Detect which cell encompasses the target text, then output its [x, y] center coordinate. 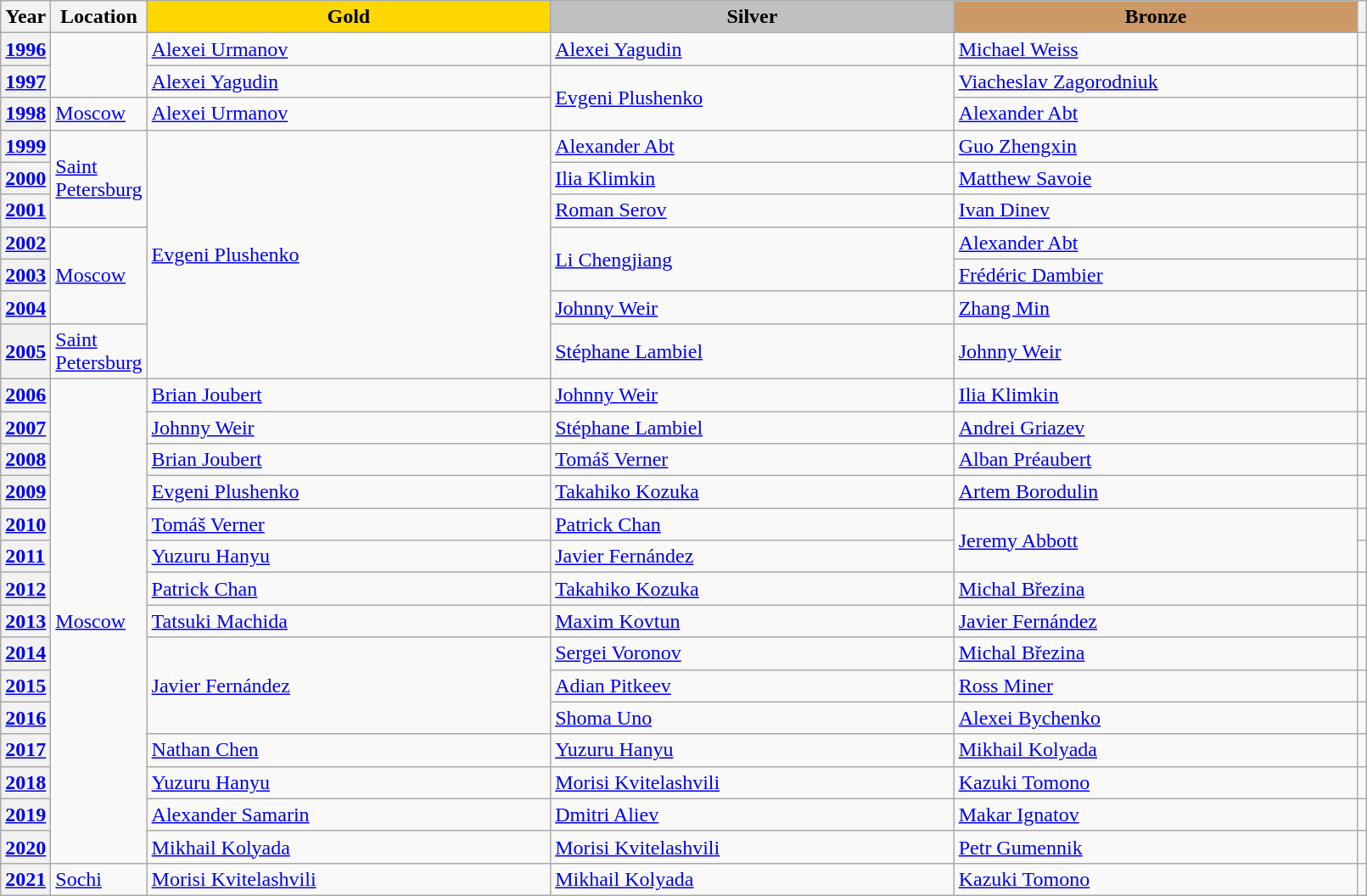
Viacheslav Zagorodniuk [1156, 81]
2020 [25, 847]
2004 [25, 307]
2006 [25, 395]
Zhang Min [1156, 307]
2013 [25, 621]
2014 [25, 653]
Shoma Uno [753, 718]
2017 [25, 750]
Petr Gumennik [1156, 847]
Sergei Voronov [753, 653]
Location [98, 17]
Sochi [98, 879]
Alexander Samarin [349, 815]
Alexei Bychenko [1156, 718]
2021 [25, 879]
2009 [25, 492]
1999 [25, 146]
Andrei Griazev [1156, 427]
2001 [25, 210]
Maxim Kovtun [753, 621]
2015 [25, 686]
2018 [25, 782]
Dmitri Aliev [753, 815]
1996 [25, 49]
Ross Miner [1156, 686]
Gold [349, 17]
2010 [25, 524]
Year [25, 17]
2003 [25, 275]
2005 [25, 351]
2000 [25, 178]
Makar Ignatov [1156, 815]
Nathan Chen [349, 750]
Jeremy Abbott [1156, 540]
2016 [25, 718]
Guo Zhengxin [1156, 146]
Artem Borodulin [1156, 492]
Roman Serov [753, 210]
2008 [25, 460]
1998 [25, 114]
2011 [25, 557]
Ivan Dinev [1156, 210]
Adian Pitkeev [753, 686]
Bronze [1156, 17]
Frédéric Dambier [1156, 275]
2002 [25, 243]
Matthew Savoie [1156, 178]
2019 [25, 815]
Alban Préaubert [1156, 460]
Michael Weiss [1156, 49]
1997 [25, 81]
Silver [753, 17]
2007 [25, 427]
2012 [25, 589]
Tatsuki Machida [349, 621]
Li Chengjiang [753, 259]
